Capture the cell that displays the provided text and extract its [x, y] central coordinate. 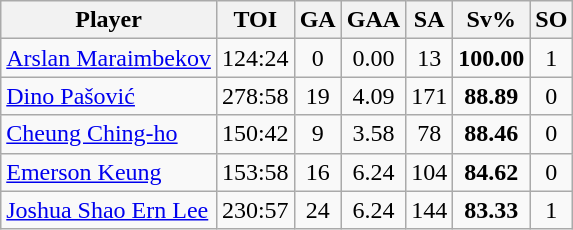
88.89 [492, 96]
SO [552, 20]
TOI [255, 20]
4.09 [373, 96]
171 [430, 96]
124:24 [255, 58]
GA [318, 20]
GAA [373, 20]
100.00 [492, 58]
Player [109, 20]
24 [318, 210]
Arslan Maraimbekov [109, 58]
Sv% [492, 20]
SA [430, 20]
88.46 [492, 134]
0.00 [373, 58]
83.33 [492, 210]
Dino Pašović [109, 96]
19 [318, 96]
Emerson Keung [109, 172]
13 [430, 58]
16 [318, 172]
144 [430, 210]
Cheung Ching-ho [109, 134]
153:58 [255, 172]
104 [430, 172]
9 [318, 134]
84.62 [492, 172]
78 [430, 134]
150:42 [255, 134]
3.58 [373, 134]
Joshua Shao Ern Lee [109, 210]
230:57 [255, 210]
278:58 [255, 96]
